Detect which cell encompasses the target text, then output its [x, y] center coordinate. 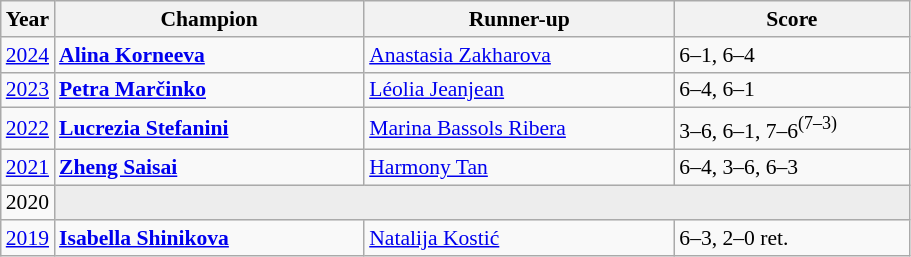
Runner-up [519, 19]
2020 [28, 203]
6–3, 2–0 ret. [792, 239]
2024 [28, 55]
Marina Bassols Ribera [519, 128]
Isabella Shinikova [209, 239]
Petra Marčinko [209, 90]
Champion [209, 19]
6–4, 3–6, 6–3 [792, 167]
Natalija Kostić [519, 239]
2022 [28, 128]
6–1, 6–4 [792, 55]
Year [28, 19]
Anastasia Zakharova [519, 55]
Zheng Saisai [209, 167]
Score [792, 19]
2021 [28, 167]
Léolia Jeanjean [519, 90]
3–6, 6–1, 7–6(7–3) [792, 128]
6–4, 6–1 [792, 90]
Lucrezia Stefanini [209, 128]
2019 [28, 239]
Alina Korneeva [209, 55]
Harmony Tan [519, 167]
2023 [28, 90]
